Provide the [X, Y] coordinate of the cell's center where the given text is located.  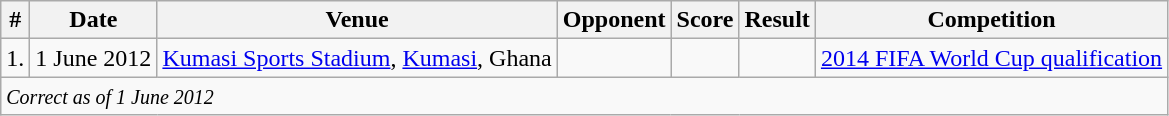
2014 FIFA World Cup qualification [991, 58]
Venue [357, 20]
1. [16, 58]
Score [705, 20]
Date [94, 20]
Result [777, 20]
Kumasi Sports Stadium, Kumasi, Ghana [357, 58]
Competition [991, 20]
Correct as of 1 June 2012 [584, 96]
Opponent [614, 20]
# [16, 20]
1 June 2012 [94, 58]
